Locate the cell with the specified text and output its (x, y) center coordinate. 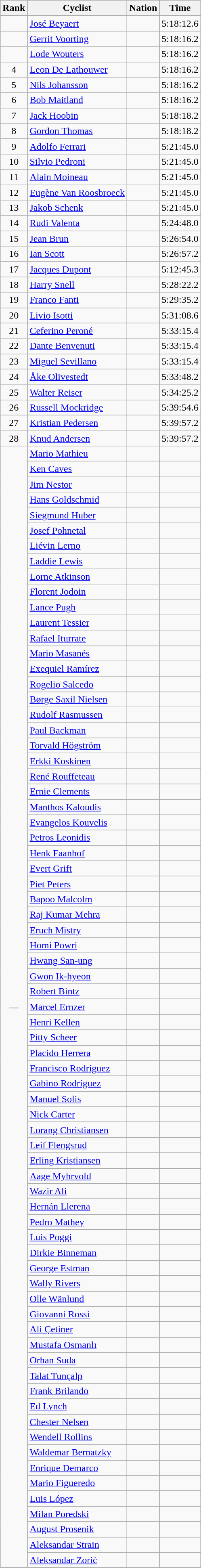
15 (14, 239)
Leif Flengsrud (77, 1145)
5:12:45.3 (180, 269)
Gwon Ik-hyeon (77, 976)
Time (180, 8)
Alain Moineau (77, 177)
Manuel Solis (77, 1099)
4 (14, 69)
Homi Powri (77, 945)
Exequiel Ramírez (77, 669)
21 (14, 331)
Mustafa Osmanlı (77, 1345)
17 (14, 269)
Gerrit Voorting (77, 39)
Lorne Atkinson (77, 576)
Mario Mathieu (77, 454)
Dirkie Binneman (77, 1253)
5:24:48.0 (180, 223)
Talat Tunçalp (77, 1375)
5:31:08.6 (180, 315)
Wendell Rollins (77, 1437)
Manthos Kaloudis (77, 807)
Dante Benvenuti (77, 346)
5:33:48.2 (180, 377)
Jim Nestor (77, 484)
20 (14, 315)
Marcel Ernzer (77, 1007)
Enrique Demarco (77, 1468)
Aleksandar Strain (77, 1545)
6 (14, 100)
Lance Pugh (77, 607)
5 (14, 85)
Liévin Lerno (77, 546)
Aleksandar Zorić (77, 1560)
Lode Wouters (77, 54)
Laddie Lewis (77, 561)
Henri Kellen (77, 1022)
Børge Saxil Nielsen (77, 700)
Frank Brilando (77, 1391)
10 (14, 161)
5:26:54.0 (180, 239)
Hans Goldschmid (77, 500)
Adolfo Ferrari (77, 146)
5:26:57.2 (180, 254)
Henk Faanhof (77, 853)
5:39:54.6 (180, 407)
Mario Figueredo (77, 1483)
Ian Scott (77, 254)
George Estman (77, 1268)
Bob Maitland (77, 100)
Russell Mockridge (77, 407)
8 (14, 131)
Jacques Dupont (77, 269)
Ernie Clements (77, 792)
Ali Çetiner (77, 1329)
Placido Herrera (77, 1053)
Ceferino Peroné (77, 331)
Jean Brun (77, 239)
Silvio Pedroni (77, 161)
28 (14, 438)
Evert Grift (77, 868)
5:28:22.2 (180, 285)
Erkki Koskinen (77, 761)
Aage Myhrvold (77, 1176)
Raj Kumar Mehra (77, 914)
5:18:12.6 (180, 23)
Harry Snell (77, 285)
Pitty Scheer (77, 1038)
Kristian Pedersen (77, 423)
Chester Nelsen (77, 1421)
Laurent Tessier (77, 623)
Olle Wänlund (77, 1299)
Lorang Christiansen (77, 1130)
Petros Leonidis (77, 838)
Jack Hoobin (77, 115)
Mario Masanés (77, 653)
Leon De Lathouwer (77, 69)
— (14, 1007)
16 (14, 254)
Hwang San-ung (77, 961)
Waldemar Bernatzky (77, 1453)
Nils Johansson (77, 85)
Giovanni Rossi (77, 1314)
Piet Peters (77, 884)
Milan Poredski (77, 1514)
Nick Carter (77, 1114)
Rudi Valenta (77, 223)
Pedro Mathey (77, 1222)
Josef Pohnetal (77, 530)
Ed Lynch (77, 1406)
24 (14, 377)
Gordon Thomas (77, 131)
Eruch Mistry (77, 930)
12 (14, 193)
Francisco Rodríguez (77, 1068)
5:34:25.2 (180, 392)
Rank (14, 8)
Luis López (77, 1499)
26 (14, 407)
Eugène Van Roosbroeck (77, 193)
13 (14, 208)
Jakob Schenk (77, 208)
Walter Reiser (77, 392)
5:29:35.2 (180, 300)
22 (14, 346)
Cyclist (77, 8)
Hernán Llerena (77, 1207)
Wazir Ali (77, 1191)
Florent Jodoin (77, 592)
Åke Olivestedt (77, 377)
Wally Rivers (77, 1283)
Robert Bintz (77, 992)
Miguel Sevillano (77, 361)
27 (14, 423)
23 (14, 361)
Paul Backman (77, 730)
Nation (143, 8)
Livio Isotti (77, 315)
Rogelio Salcedo (77, 684)
Bapoo Malcolm (77, 899)
Luis Poggi (77, 1237)
Ken Caves (77, 469)
Franco Fanti (77, 300)
August Prosenik (77, 1529)
Erling Kristiansen (77, 1160)
Rafael Iturrate (77, 638)
19 (14, 300)
Torvald Högström (77, 746)
Siegmund Huber (77, 515)
Gabino Rodríguez (77, 1084)
Orhan Suda (77, 1360)
11 (14, 177)
José Beyaert (77, 23)
14 (14, 223)
Rudolf Rasmussen (77, 715)
Knud Andersen (77, 438)
René Rouffeteau (77, 776)
9 (14, 146)
18 (14, 285)
Evangelos Kouvelis (77, 822)
7 (14, 115)
25 (14, 392)
